Find where the given text appears and provide that cell's center as (x, y) coordinate. 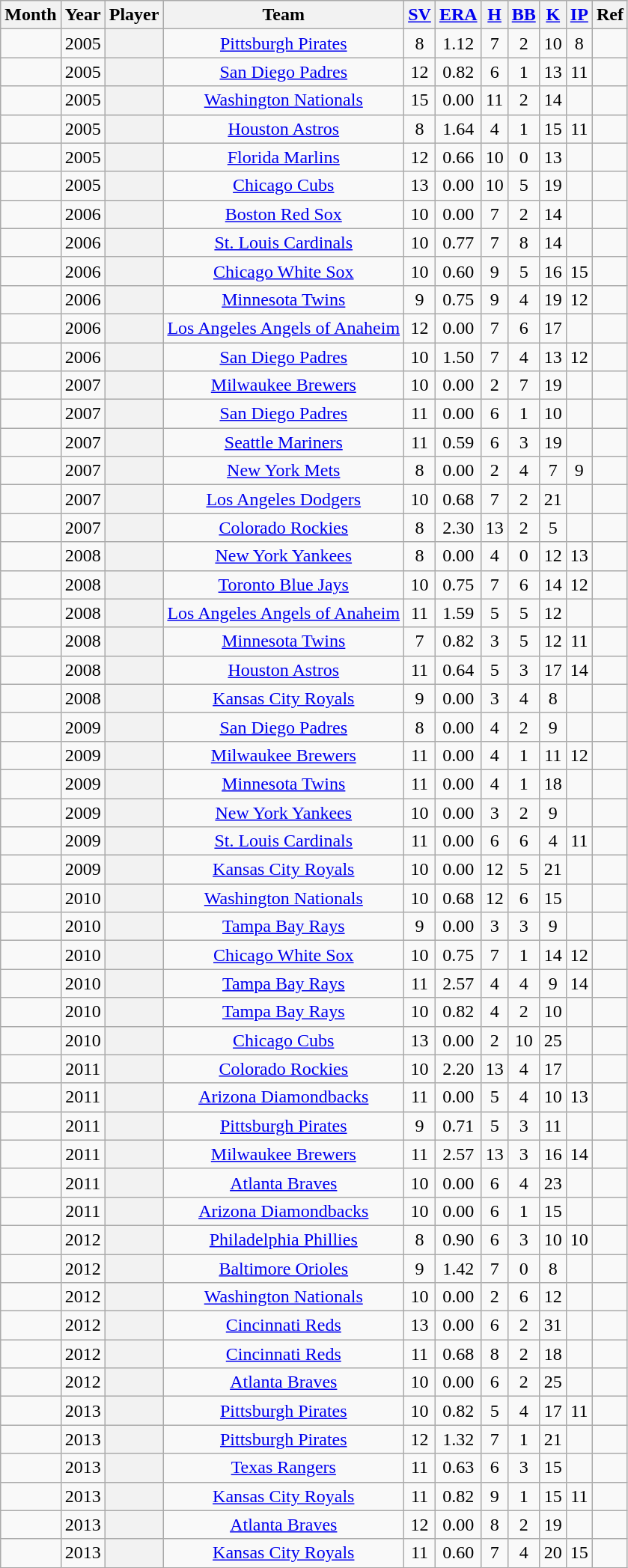
Seattle Mariners (284, 442)
1.50 (458, 357)
SV (420, 15)
Player (134, 15)
0.90 (458, 1239)
Month (31, 15)
Team (284, 15)
2.20 (458, 1069)
New York Mets (284, 471)
H (494, 15)
Ref (609, 15)
IP (579, 15)
0.77 (458, 242)
23 (552, 1183)
ERA (458, 15)
0.64 (458, 670)
BB (524, 15)
Texas Rangers (284, 1468)
1.59 (458, 613)
Florida Marlins (284, 157)
2.30 (458, 528)
Philadelphia Phillies (284, 1239)
Toronto Blue Jays (284, 585)
Year (82, 15)
20 (552, 1553)
1.42 (458, 1269)
Los Angeles Dodgers (284, 499)
0.63 (458, 1468)
1.12 (458, 43)
31 (552, 1326)
Baltimore Orioles (284, 1269)
1.32 (458, 1439)
0.59 (458, 442)
K (552, 15)
0.71 (458, 1126)
1.64 (458, 129)
Boston Red Sox (284, 214)
0.66 (458, 157)
